Identify which cell holds the provided text, then report its [X, Y] central coordinate. 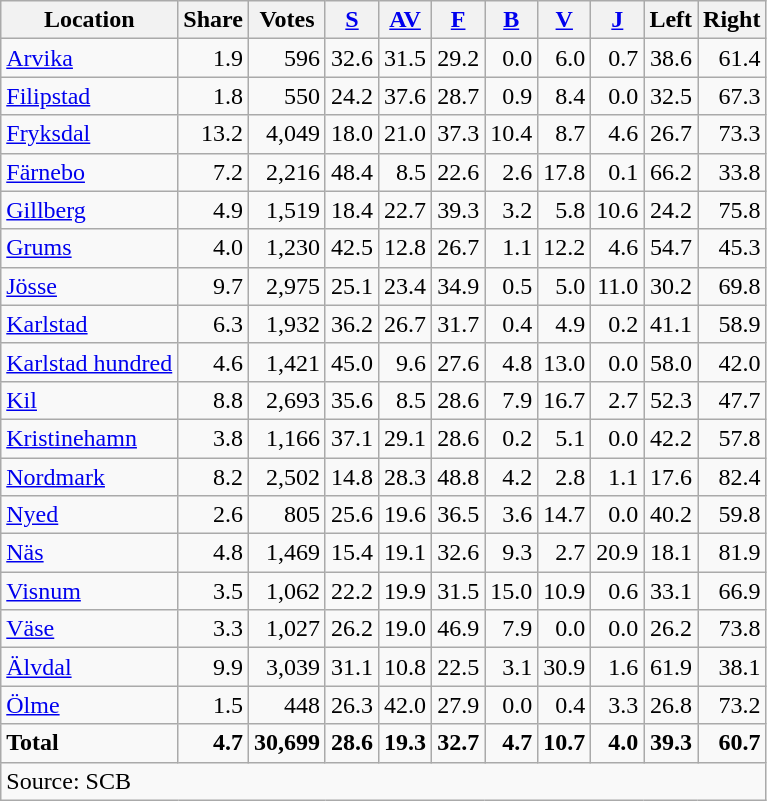
Färnebo [90, 172]
3.8 [214, 438]
15.0 [512, 591]
AV [406, 20]
3.6 [512, 515]
9.6 [406, 362]
60.7 [732, 743]
31.1 [352, 667]
Total [90, 743]
66.2 [671, 172]
52.3 [671, 400]
1.6 [618, 667]
0.6 [618, 591]
37.6 [406, 96]
1,519 [286, 210]
Grums [90, 248]
1.9 [214, 58]
0.7 [618, 58]
Jösse [90, 286]
81.9 [732, 553]
1,230 [286, 248]
67.3 [732, 96]
2,502 [286, 477]
73.2 [732, 705]
Kristinehamn [90, 438]
35.6 [352, 400]
1,166 [286, 438]
48.8 [458, 477]
17.8 [564, 172]
Kil [90, 400]
27.9 [458, 705]
58.9 [732, 324]
22.7 [406, 210]
10.8 [406, 667]
46.9 [458, 629]
Votes [286, 20]
45.3 [732, 248]
9.3 [512, 553]
25.6 [352, 515]
0.9 [512, 96]
Älvdal [90, 667]
22.5 [458, 667]
5.1 [564, 438]
29.1 [406, 438]
27.6 [458, 362]
19.6 [406, 515]
47.7 [732, 400]
10.7 [564, 743]
1,469 [286, 553]
38.1 [732, 667]
Visnum [90, 591]
20.9 [618, 553]
21.0 [406, 134]
30.9 [564, 667]
448 [286, 705]
550 [286, 96]
1,421 [286, 362]
18.0 [352, 134]
32.5 [671, 96]
30,699 [286, 743]
S [352, 20]
66.9 [732, 591]
Filipstad [90, 96]
9.9 [214, 667]
36.2 [352, 324]
Source: SCB [384, 781]
2.8 [564, 477]
B [512, 20]
10.6 [618, 210]
13.2 [214, 134]
38.6 [671, 58]
Location [90, 20]
Nyed [90, 515]
28.3 [406, 477]
13.0 [564, 362]
8.7 [564, 134]
33.1 [671, 591]
F [458, 20]
Ölme [90, 705]
15.4 [352, 553]
45.0 [352, 362]
26.3 [352, 705]
10.4 [512, 134]
1.5 [214, 705]
1,062 [286, 591]
0.5 [512, 286]
32.7 [458, 743]
42.5 [352, 248]
18.1 [671, 553]
6.3 [214, 324]
36.5 [458, 515]
Karlstad [90, 324]
34.9 [458, 286]
18.4 [352, 210]
Arvika [90, 58]
42.2 [671, 438]
Karlstad hundred [90, 362]
17.6 [671, 477]
33.8 [732, 172]
73.3 [732, 134]
61.4 [732, 58]
Näs [90, 553]
10.9 [564, 591]
3.2 [512, 210]
2,216 [286, 172]
73.8 [732, 629]
14.8 [352, 477]
48.4 [352, 172]
14.7 [564, 515]
Gillberg [90, 210]
11.0 [618, 286]
8.4 [564, 96]
23.4 [406, 286]
1.8 [214, 96]
12.8 [406, 248]
16.7 [564, 400]
596 [286, 58]
Share [214, 20]
41.1 [671, 324]
19.1 [406, 553]
805 [286, 515]
82.4 [732, 477]
9.7 [214, 286]
61.9 [671, 667]
3.1 [512, 667]
1,027 [286, 629]
37.3 [458, 134]
12.2 [564, 248]
25.1 [352, 286]
54.7 [671, 248]
5.0 [564, 286]
8.8 [214, 400]
22.6 [458, 172]
Fryksdal [90, 134]
19.3 [406, 743]
26.8 [671, 705]
V [564, 20]
40.2 [671, 515]
28.7 [458, 96]
Right [732, 20]
69.8 [732, 286]
Väse [90, 629]
19.0 [406, 629]
J [618, 20]
8.2 [214, 477]
3,039 [286, 667]
6.0 [564, 58]
75.8 [732, 210]
1,932 [286, 324]
Left [671, 20]
4,049 [286, 134]
Nordmark [90, 477]
4.2 [512, 477]
29.2 [458, 58]
31.7 [458, 324]
57.8 [732, 438]
19.9 [406, 591]
59.8 [732, 515]
2,693 [286, 400]
7.2 [214, 172]
0.1 [618, 172]
30.2 [671, 286]
22.2 [352, 591]
58.0 [671, 362]
3.5 [214, 591]
37.1 [352, 438]
5.8 [564, 210]
2,975 [286, 286]
